Identify which cell holds the provided text, then report its (X, Y) central coordinate. 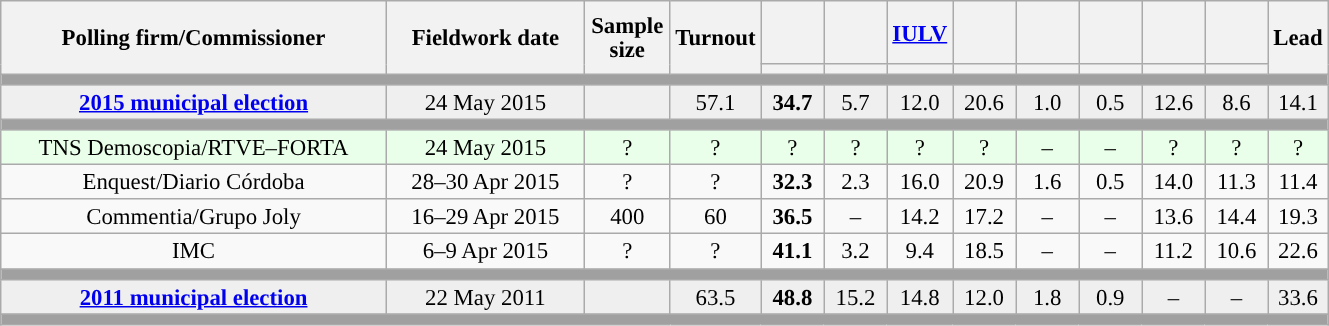
Lead (1298, 38)
17.2 (984, 218)
Polling firm/Commissioner (194, 38)
IULV (920, 32)
Commentia/Grupo Joly (194, 218)
1.0 (1048, 102)
IMC (194, 252)
9.4 (920, 252)
16–29 Apr 2015 (485, 218)
18.5 (984, 252)
41.1 (792, 252)
Sample size (627, 38)
400 (627, 218)
0.9 (1110, 296)
32.3 (792, 182)
1.6 (1048, 182)
11.3 (1236, 182)
11.2 (1174, 252)
20.6 (984, 102)
22 May 2011 (485, 296)
2015 municipal election (194, 102)
15.2 (856, 296)
14.0 (1174, 182)
28–30 Apr 2015 (485, 182)
20.9 (984, 182)
14.2 (920, 218)
60 (716, 218)
3.2 (856, 252)
14.4 (1236, 218)
14.1 (1298, 102)
12.6 (1174, 102)
Fieldwork date (485, 38)
2.3 (856, 182)
Enquest/Diario Córdoba (194, 182)
1.8 (1048, 296)
2011 municipal election (194, 296)
19.3 (1298, 218)
6–9 Apr 2015 (485, 252)
57.1 (716, 102)
14.8 (920, 296)
34.7 (792, 102)
22.6 (1298, 252)
Turnout (716, 38)
16.0 (920, 182)
13.6 (1174, 218)
8.6 (1236, 102)
63.5 (716, 296)
48.8 (792, 296)
36.5 (792, 218)
33.6 (1298, 296)
11.4 (1298, 182)
5.7 (856, 102)
10.6 (1236, 252)
TNS Demoscopia/RTVE–FORTA (194, 148)
